Output the (x, y) coordinate of the center of the cell containing the given text.  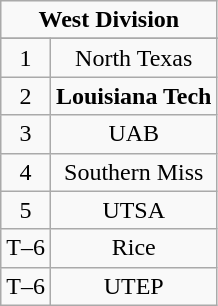
Southern Miss (133, 172)
Louisiana Tech (133, 96)
2 (26, 96)
1 (26, 58)
West Division (109, 20)
UTEP (133, 286)
UTSA (133, 210)
3 (26, 134)
5 (26, 210)
North Texas (133, 58)
4 (26, 172)
Rice (133, 248)
UAB (133, 134)
